Extract the (x, y) coordinate from the center of the cell holding the provided text.  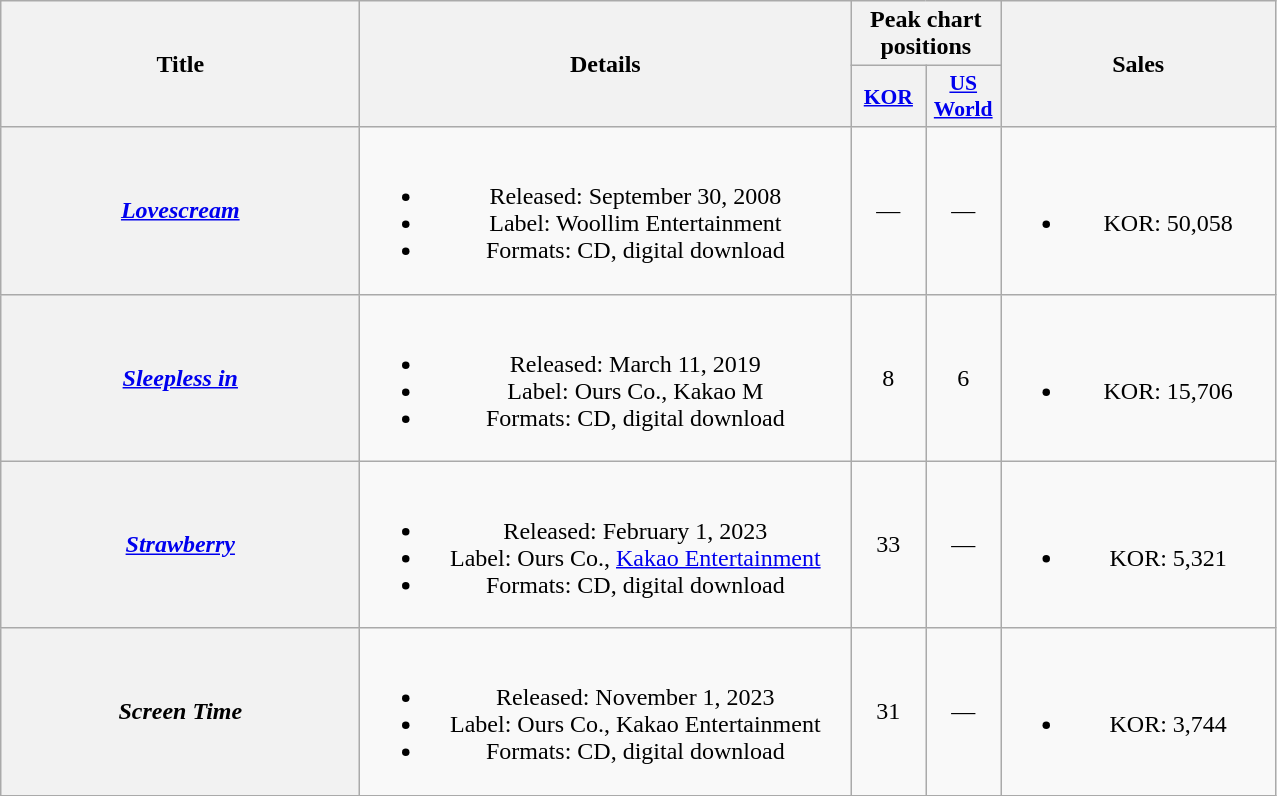
Sales (1138, 64)
Released: February 1, 2023Label: Ours Co., Kakao EntertainmentFormats: CD, digital download (606, 544)
8 (888, 378)
Strawberry (180, 544)
Title (180, 64)
US World (964, 96)
KOR: 50,058 (1138, 210)
31 (888, 712)
KOR: 5,321 (1138, 544)
Sleepless in (180, 378)
KOR: 3,744 (1138, 712)
KOR (888, 96)
KOR: 15,706 (1138, 378)
Released: March 11, 2019Label: Ours Co., Kakao MFormats: CD, digital download (606, 378)
6 (964, 378)
Peak chart positions (926, 34)
Released: September 30, 2008Label: Woollim EntertainmentFormats: CD, digital download (606, 210)
33 (888, 544)
Released: November 1, 2023Label: Ours Co., Kakao EntertainmentFormats: CD, digital download (606, 712)
Screen Time (180, 712)
Details (606, 64)
Lovescream (180, 210)
